Return the [X, Y] coordinate for the center point of the cell that contains the specified text.  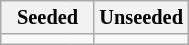
Seeded [48, 17]
Unseeded [141, 17]
